Determine the [x, y] coordinate at the center of the cell enclosing the given text.  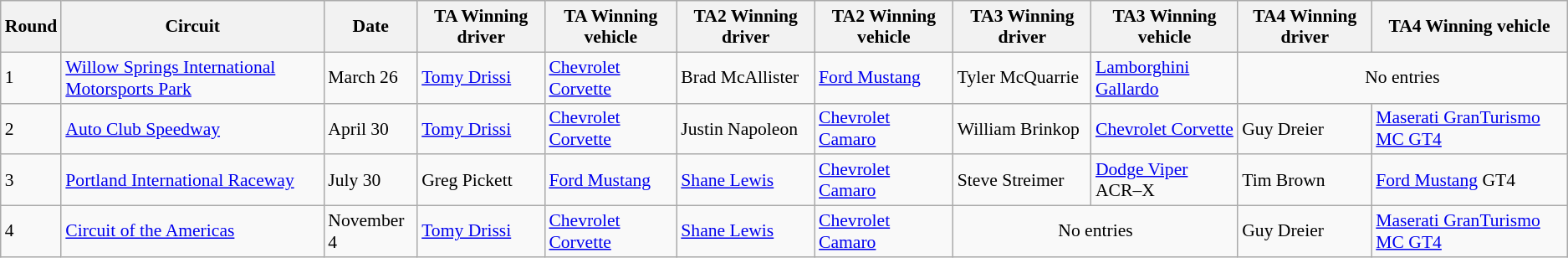
Greg Pickett [481, 181]
Ford Mustang GT4 [1468, 181]
Circuit [192, 27]
Dodge Viper ACR–X [1164, 181]
3 [32, 181]
Tyler McQuarrie [1022, 77]
TA Winning vehicle [610, 27]
Round [32, 27]
March 26 [370, 77]
Circuit of the Americas [192, 231]
TA3 Winning driver [1022, 27]
TA2 Winning driver [746, 27]
Brad McAllister [746, 77]
Date [370, 27]
TA3 Winning vehicle [1164, 27]
Lamborghini Gallardo [1164, 77]
1 [32, 77]
TA4 Winning vehicle [1468, 27]
William Brinkop [1022, 129]
Tim Brown [1305, 181]
2 [32, 129]
Justin Napoleon [746, 129]
July 30 [370, 181]
TA4 Winning driver [1305, 27]
Auto Club Speedway [192, 129]
November 4 [370, 231]
Portland International Raceway [192, 181]
TA Winning driver [481, 27]
April 30 [370, 129]
TA2 Winning vehicle [884, 27]
Willow Springs International Motorsports Park [192, 77]
4 [32, 231]
Steve Streimer [1022, 181]
